Extract the (x, y) coordinate from the center of the cell holding the provided text.  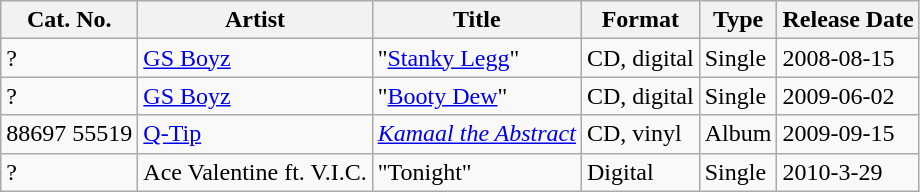
2009-09-15 (848, 134)
"Tonight" (476, 172)
Release Date (848, 20)
"Stanky Legg" (476, 58)
88697 55519 (70, 134)
Kamaal the Abstract (476, 134)
Format (640, 20)
Type (738, 20)
Album (738, 134)
2009-06-02 (848, 96)
Artist (255, 20)
CD, vinyl (640, 134)
Cat. No. (70, 20)
Title (476, 20)
Q-Tip (255, 134)
2008-08-15 (848, 58)
Ace Valentine ft. V.I.C. (255, 172)
2010-3-29 (848, 172)
"Booty Dew" (476, 96)
Digital (640, 172)
